Scan for the cell matching the given text and deliver its (X, Y) coordinate at center. 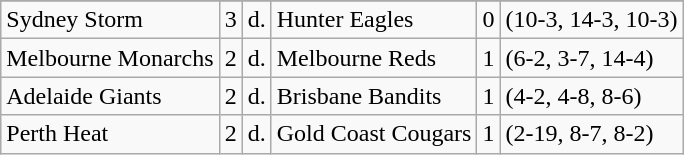
0 (488, 20)
Sydney Storm (110, 20)
(2-19, 8-7, 8-2) (592, 134)
Perth Heat (110, 134)
Melbourne Monarchs (110, 58)
(10-3, 14-3, 10-3) (592, 20)
Brisbane Bandits (374, 96)
3 (230, 20)
(4-2, 4-8, 8-6) (592, 96)
Hunter Eagles (374, 20)
Adelaide Giants (110, 96)
(6-2, 3-7, 14-4) (592, 58)
Gold Coast Cougars (374, 134)
Melbourne Reds (374, 58)
